Scan for the cell matching the given text and deliver its [x, y] coordinate at center. 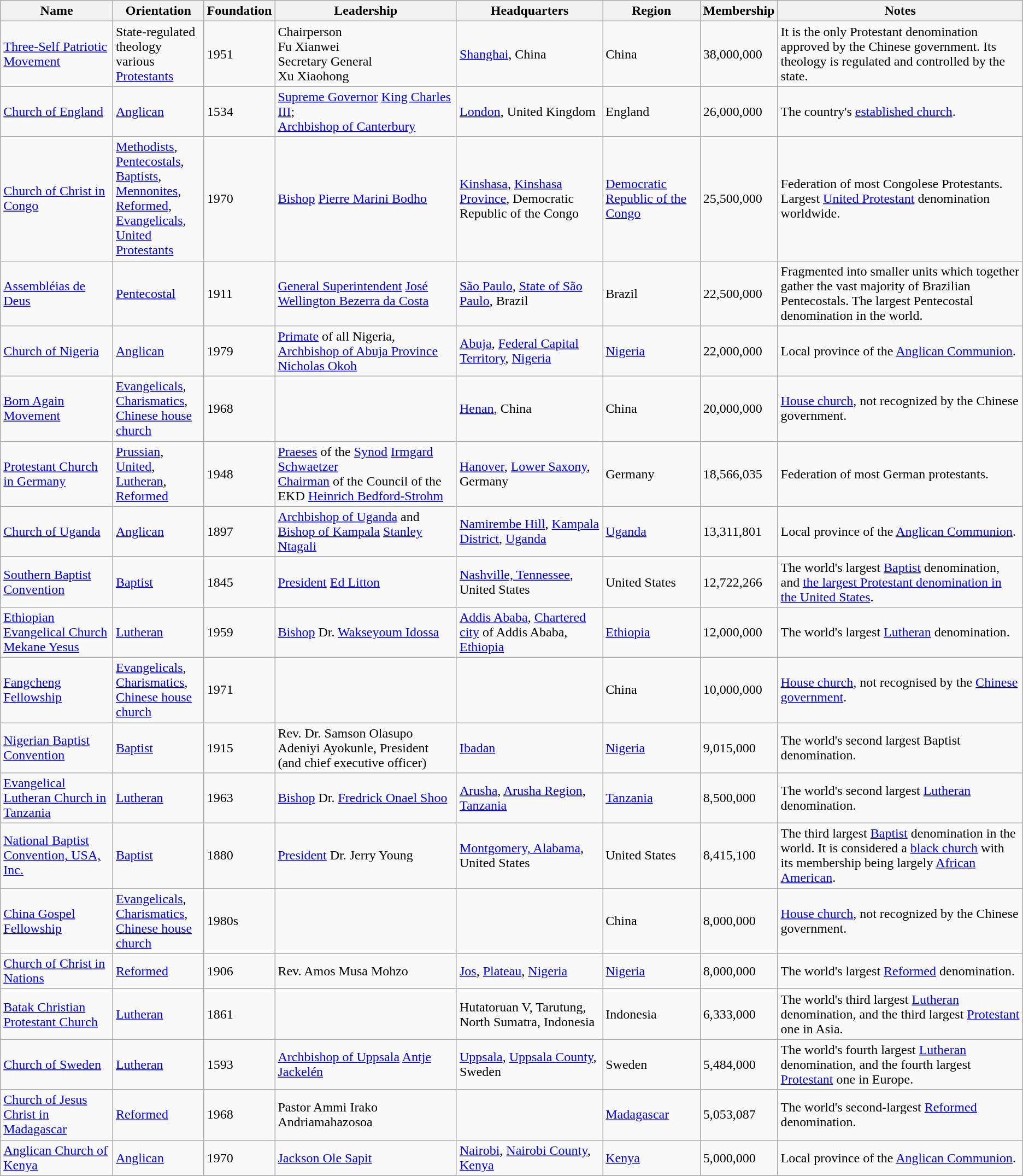
5,000,000 [739, 1158]
22,500,000 [739, 293]
8,500,000 [739, 798]
1971 [239, 690]
Church of Christ in Nations [57, 971]
The country's established church. [900, 112]
Bishop Dr. Fredrick Onael Shoo [366, 798]
Church of Sweden [57, 1064]
Pastor Ammi Irako Andriamahazosoa [366, 1115]
Kenya [651, 1158]
Church of England [57, 112]
London, United Kingdom [529, 112]
Pentecostal [158, 293]
Notes [900, 11]
General Superintendent José Wellington Bezerra da Costa [366, 293]
13,311,801 [739, 531]
Protestant Church in Germany [57, 473]
Ibadan [529, 748]
The world's third largest Lutheran denomination, and the third largest Protestant one in Asia. [900, 1014]
1959 [239, 632]
Shanghai, China [529, 54]
1915 [239, 748]
Madagascar [651, 1115]
China Gospel Fellowship [57, 921]
26,000,000 [739, 112]
Sweden [651, 1064]
6,333,000 [739, 1014]
8,415,100 [739, 856]
Federation of most German protestants. [900, 473]
Church of Uganda [57, 531]
Nairobi, Nairobi County, Kenya [529, 1158]
Tanzania [651, 798]
Methodists,Pentecostals,Baptists,Mennonites,Reformed,Evangelicals,United Protestants [158, 199]
It is the only Protestant denomination approved by the Chinese government. Its theology is regulated and controlled by the state. [900, 54]
Nashville, Tennessee, United States [529, 582]
Fangcheng Fellowship [57, 690]
São Paulo, State of São Paulo, Brazil [529, 293]
Evangelical Lutheran Church in Tanzania [57, 798]
The world's second largest Baptist denomination. [900, 748]
Southern Baptist Convention [57, 582]
Rev. Amos Musa Mohzo [366, 971]
1534 [239, 112]
Primate of all Nigeria, Archbishop of Abuja Province Nicholas Okoh [366, 351]
Arusha, Arusha Region, Tanzania [529, 798]
Hanover, Lower Saxony, Germany [529, 473]
Orientation [158, 11]
Ethiopia [651, 632]
Indonesia [651, 1014]
President Ed Litton [366, 582]
1897 [239, 531]
1593 [239, 1064]
Germany [651, 473]
The world's largest Reformed denomination. [900, 971]
5,484,000 [739, 1064]
12,000,000 [739, 632]
Leadership [366, 11]
Bishop Pierre Marini Bodho [366, 199]
Born Again Movement [57, 409]
Region [651, 11]
Uppsala, Uppsala County, Sweden [529, 1064]
National Baptist Convention, USA, Inc. [57, 856]
Archbishop of Uppsala Antje Jackelén [366, 1064]
38,000,000 [739, 54]
22,000,000 [739, 351]
1911 [239, 293]
Jackson Ole Sapit [366, 1158]
Kinshasa, Kinshasa Province, Democratic Republic of the Congo [529, 199]
Prussian, United,Lutheran,Reformed [158, 473]
House church, not recognised by the Chinese government. [900, 690]
Henan, China [529, 409]
Brazil [651, 293]
Church of Christ in Congo [57, 199]
1861 [239, 1014]
The third largest Baptist denomination in the world. It is considered a black church with its membership being largely African American. [900, 856]
ChairpersonFu XianweiSecretary GeneralXu Xiaohong [366, 54]
Three-Self Patriotic Movement [57, 54]
Hutatoruan V, Tarutung, North Sumatra, Indonesia [529, 1014]
Rev. Dr. Samson Olasupo Adeniyi Ayokunle, President (and chief executive officer) [366, 748]
State-regulated theologyvarious Protestants [158, 54]
Fragmented into smaller units which together gather the vast majority of Brazilian Pentecostals. The largest Pentecostal denomination in the world. [900, 293]
Addis Ababa, Chartered city of Addis Ababa, Ethiopia [529, 632]
The world's second-largest Reformed denomination. [900, 1115]
Archbishop of Uganda and Bishop of Kampala Stanley Ntagali [366, 531]
Democratic Republic of the Congo [651, 199]
Supreme Governor King Charles III;Archbishop of Canterbury [366, 112]
10,000,000 [739, 690]
The world's largest Baptist denomination, and the largest Protestant denomination in the United States. [900, 582]
12,722,266 [739, 582]
18,566,035 [739, 473]
Praeses of the Synod Irmgard SchwaetzerChairman of the Council of the EKD Heinrich Bedford-Strohm [366, 473]
Church of Nigeria [57, 351]
The world's second largest Lutheran denomination. [900, 798]
1951 [239, 54]
1963 [239, 798]
9,015,000 [739, 748]
Membership [739, 11]
Assembléias de Deus [57, 293]
1906 [239, 971]
20,000,000 [739, 409]
The world's largest Lutheran denomination. [900, 632]
Foundation [239, 11]
Jos, Plateau, Nigeria [529, 971]
Namirembe Hill, Kampala District, Uganda [529, 531]
1845 [239, 582]
Bishop Dr. Wakseyoum Idossa [366, 632]
Ethiopian Evangelical Church Mekane Yesus [57, 632]
25,500,000 [739, 199]
Nigerian Baptist Convention [57, 748]
President Dr. Jerry Young [366, 856]
Federation of most Congolese Protestants. Largest United Protestant denomination worldwide. [900, 199]
Church of Jesus Christ in Madagascar [57, 1115]
Batak Christian Protestant Church [57, 1014]
1948 [239, 473]
1980s [239, 921]
Montgomery, Alabama, United States [529, 856]
Headquarters [529, 11]
1979 [239, 351]
The world's fourth largest Lutheran denomination, and the fourth largest Protestant one in Europe. [900, 1064]
1880 [239, 856]
Uganda [651, 531]
England [651, 112]
5,053,087 [739, 1115]
Name [57, 11]
Anglican Church of Kenya [57, 1158]
Abuja, Federal Capital Territory, Nigeria [529, 351]
